Find where the given text appears and provide that cell's center as (x, y) coordinate. 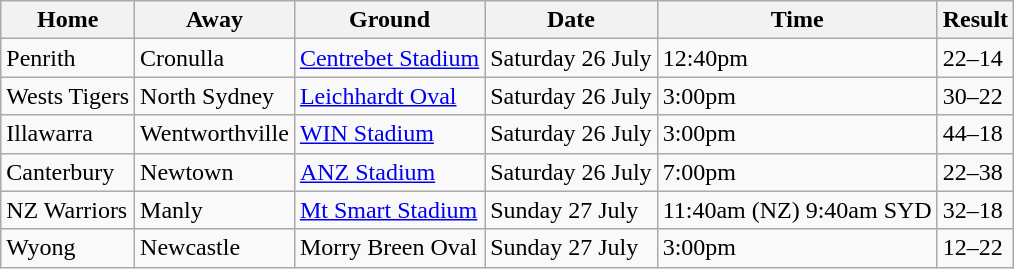
Leichhardt Oval (389, 96)
Newtown (215, 172)
Time (797, 20)
22–14 (975, 58)
Date (571, 20)
North Sydney (215, 96)
Result (975, 20)
ANZ Stadium (389, 172)
Ground (389, 20)
11:40am (NZ) 9:40am SYD (797, 210)
Morry Breen Oval (389, 248)
7:00pm (797, 172)
Newcastle (215, 248)
Mt Smart Stadium (389, 210)
44–18 (975, 134)
Canterbury (68, 172)
Wyong (68, 248)
30–22 (975, 96)
Illawarra (68, 134)
12–22 (975, 248)
Centrebet Stadium (389, 58)
Home (68, 20)
NZ Warriors (68, 210)
Wentworthville (215, 134)
22–38 (975, 172)
12:40pm (797, 58)
32–18 (975, 210)
Away (215, 20)
Manly (215, 210)
WIN Stadium (389, 134)
Cronulla (215, 58)
Penrith (68, 58)
Wests Tigers (68, 96)
